Scan for the cell matching the given text and deliver its (X, Y) coordinate at center. 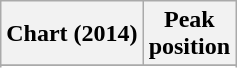
Chart (2014) (72, 34)
Peakposition (189, 34)
